Find where the given text appears and provide that cell's center as [x, y] coordinate. 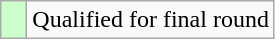
Qualified for final round [151, 20]
